Identify which cell holds the provided text, then report its (x, y) central coordinate. 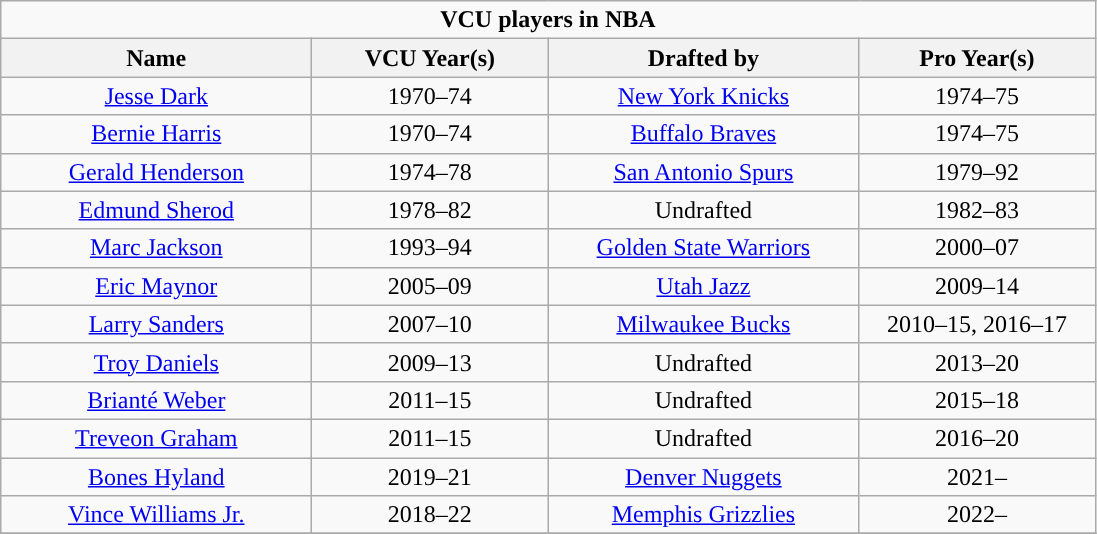
1993–94 (430, 248)
VCU Year(s) (430, 58)
Vince Williams Jr. (156, 515)
Eric Maynor (156, 286)
2007–10 (430, 324)
Larry Sanders (156, 324)
Treveon Graham (156, 438)
Golden State Warriors (704, 248)
Troy Daniels (156, 362)
1978–82 (430, 210)
2022– (977, 515)
Marc Jackson (156, 248)
New York Knicks (704, 96)
1979–92 (977, 172)
2005–09 (430, 286)
2009–13 (430, 362)
Name (156, 58)
2009–14 (977, 286)
2021– (977, 477)
Memphis Grizzlies (704, 515)
Utah Jazz (704, 286)
Denver Nuggets (704, 477)
Pro Year(s) (977, 58)
2013–20 (977, 362)
2000–07 (977, 248)
2018–22 (430, 515)
2015–18 (977, 400)
VCU players in NBA (548, 20)
Gerald Henderson (156, 172)
Milwaukee Bucks (704, 324)
2010–15, 2016–17 (977, 324)
San Antonio Spurs (704, 172)
Brianté Weber (156, 400)
Drafted by (704, 58)
Bones Hyland (156, 477)
Edmund Sherod (156, 210)
Buffalo Braves (704, 134)
1974–78 (430, 172)
Jesse Dark (156, 96)
1982–83 (977, 210)
2019–21 (430, 477)
2016–20 (977, 438)
Bernie Harris (156, 134)
